Determine the (x, y) coordinate at the center of the cell enclosing the given text.  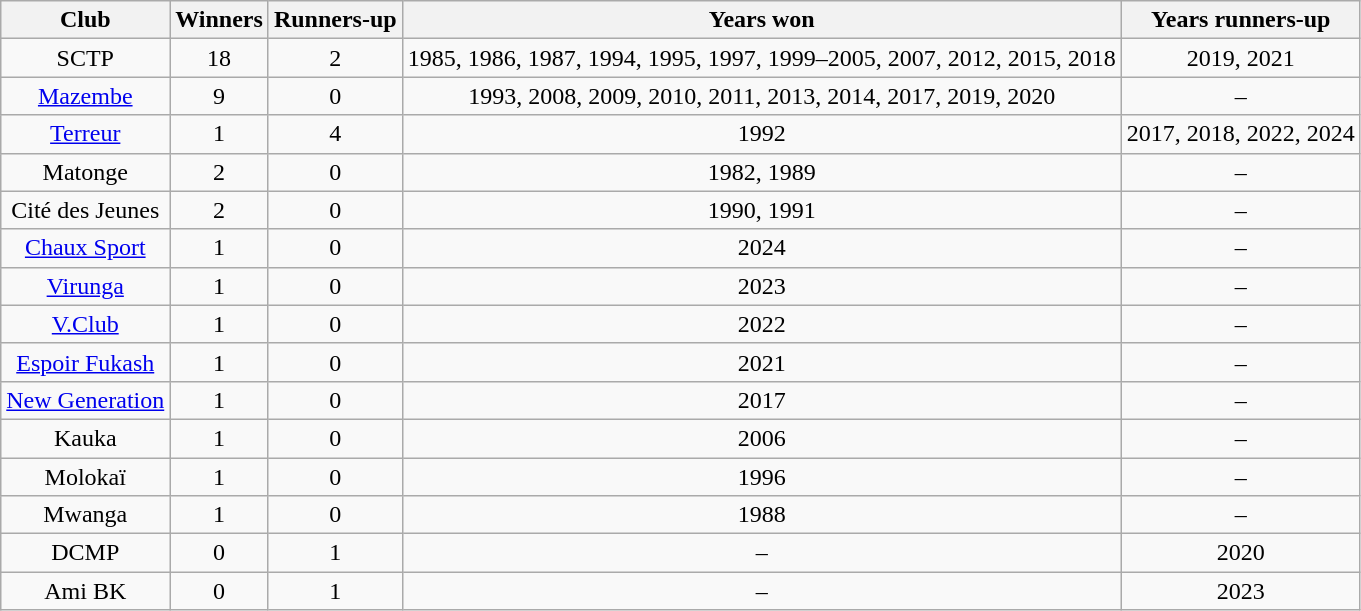
1990, 1991 (762, 210)
1993, 2008, 2009, 2010, 2011, 2013, 2014, 2017, 2019, 2020 (762, 96)
2006 (762, 438)
1992 (762, 134)
SCTP (86, 58)
Ami BK (86, 591)
Mazembe (86, 96)
2017 (762, 400)
2022 (762, 324)
Virunga (86, 286)
18 (220, 58)
1985, 1986, 1987, 1994, 1995, 1997, 1999–2005, 2007, 2012, 2015, 2018 (762, 58)
Chaux Sport (86, 248)
Kauka (86, 438)
Molokaï (86, 477)
Matonge (86, 172)
Years runners-up (1240, 20)
1988 (762, 515)
Terreur (86, 134)
Club (86, 20)
Years won (762, 20)
2019, 2021 (1240, 58)
V.Club (86, 324)
2024 (762, 248)
Espoir Fukash (86, 362)
Runners-up (335, 20)
1996 (762, 477)
2017, 2018, 2022, 2024 (1240, 134)
DCMP (86, 553)
Cité des Jeunes (86, 210)
2020 (1240, 553)
Mwanga (86, 515)
Winners (220, 20)
4 (335, 134)
New Generation (86, 400)
1982, 1989 (762, 172)
2021 (762, 362)
9 (220, 96)
